Scan for the cell matching the given text and deliver its [x, y] coordinate at center. 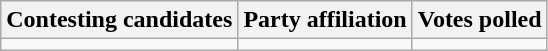
Votes polled [480, 20]
Party affiliation [325, 20]
Contesting candidates [120, 20]
